For the text-containing cell, return its midpoint in [X, Y] coordinate format. 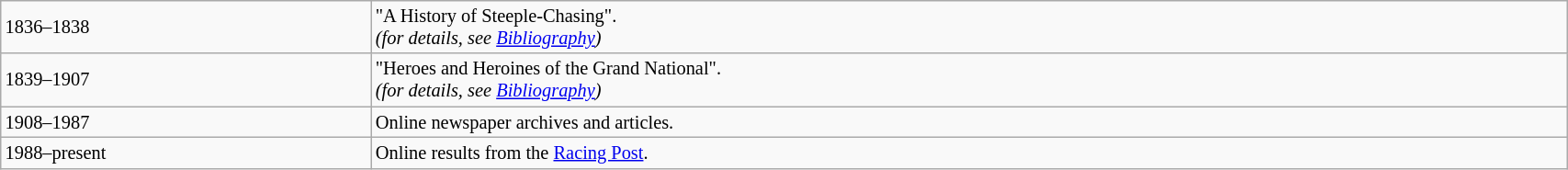
"Heroes and Heroines of the Grand National".(for details, see Bibliography) [969, 80]
1988–present [186, 153]
1836–1838 [186, 27]
1839–1907 [186, 80]
Online results from the Racing Post. [969, 153]
Online newspaper archives and articles. [969, 122]
1908–1987 [186, 122]
"A History of Steeple-Chasing".(for details, see Bibliography) [969, 27]
